Find where the given text appears and provide that cell's center as [X, Y] coordinate. 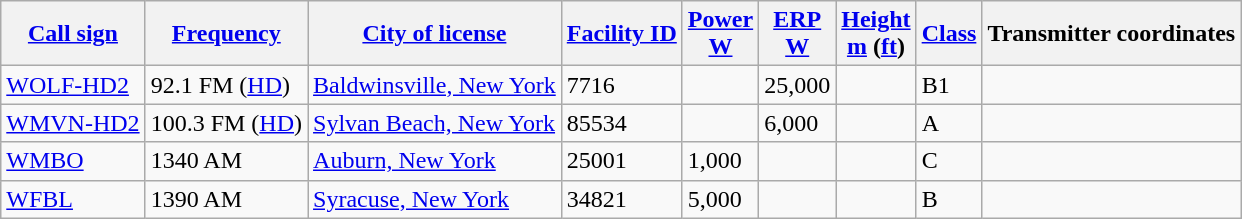
6,000 [798, 123]
WFBL [73, 199]
Transmitter coordinates [1112, 34]
C [949, 161]
Heightm (ft) [876, 34]
A [949, 123]
PowerW [720, 34]
B1 [949, 85]
Sylvan Beach, New York [435, 123]
Call sign [73, 34]
100.3 FM (HD) [226, 123]
34821 [622, 199]
7716 [622, 85]
City of license [435, 34]
WMVN-HD2 [73, 123]
ERPW [798, 34]
92.1 FM (HD) [226, 85]
25,000 [798, 85]
WOLF-HD2 [73, 85]
Class [949, 34]
1,000 [720, 161]
WMBO [73, 161]
25001 [622, 161]
5,000 [720, 199]
1340 AM [226, 161]
Frequency [226, 34]
Syracuse, New York [435, 199]
Facility ID [622, 34]
Auburn, New York [435, 161]
Baldwinsville, New York [435, 85]
85534 [622, 123]
B [949, 199]
1390 AM [226, 199]
